Identify which cell holds the provided text, then report its (X, Y) central coordinate. 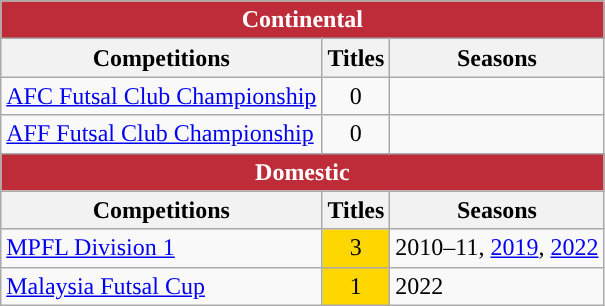
AFF Futsal Club Championship (162, 134)
Domestic (302, 172)
Malaysia Futsal Cup (162, 286)
2022 (497, 286)
2010–11, 2019, 2022 (497, 248)
MPFL Division 1 (162, 248)
AFC Futsal Club Championship (162, 96)
Continental (302, 20)
3 (356, 248)
1 (356, 286)
